Search for the cell housing the specified text and yield its [x, y] center coordinate. 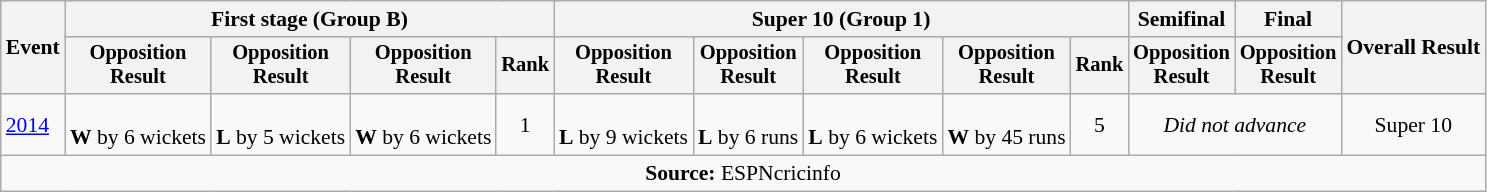
Source: ESPNcricinfo [743, 174]
Super 10 (Group 1) [841, 19]
Semifinal [1182, 19]
W by 45 runs [1006, 124]
L by 6 runs [748, 124]
1 [525, 124]
L by 9 wickets [624, 124]
Final [1288, 19]
2014 [33, 124]
Super 10 [1413, 124]
Overall Result [1413, 48]
Did not advance [1234, 124]
First stage (Group B) [310, 19]
5 [1100, 124]
L by 5 wickets [280, 124]
Event [33, 48]
L by 6 wickets [872, 124]
